Detect which cell encompasses the target text, then output its [x, y] center coordinate. 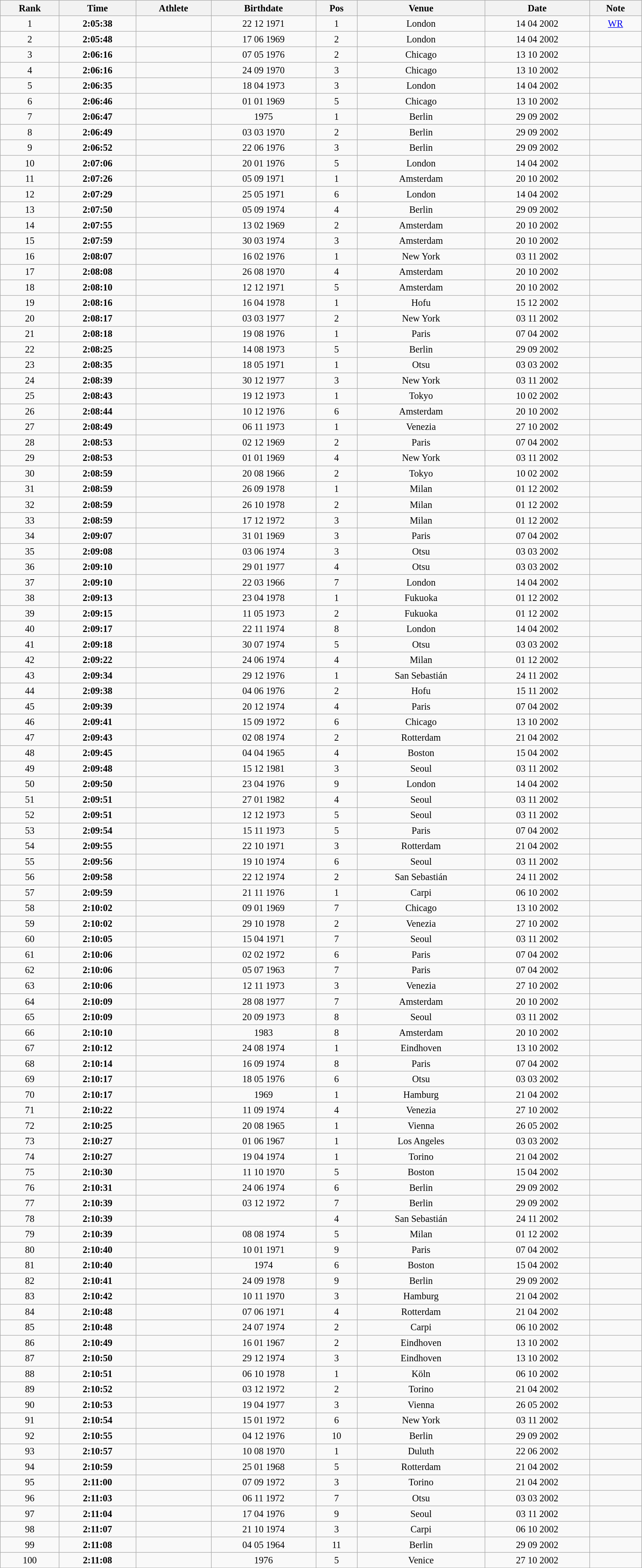
19 [30, 303]
2:09:45 [98, 753]
37 [30, 582]
51 [30, 800]
29 12 1974 [264, 1358]
61 [30, 955]
2:08:16 [98, 303]
68 [30, 1064]
23 04 1978 [264, 598]
75 [30, 1172]
2:07:06 [98, 163]
2:09:34 [98, 675]
2:08:08 [98, 272]
2:10:51 [98, 1374]
2:09:50 [98, 784]
2:06:46 [98, 101]
91 [30, 1420]
Venice [421, 1560]
2:09:54 [98, 831]
12 12 1971 [264, 287]
2:08:43 [98, 396]
2:09:41 [98, 722]
95 [30, 1482]
15 11 2002 [537, 691]
2:08:35 [98, 365]
2:09:18 [98, 644]
05 07 1963 [264, 970]
54 [30, 846]
21 11 1976 [264, 893]
09 01 1969 [264, 908]
2:11:07 [98, 1529]
2:10:53 [98, 1405]
2:08:39 [98, 380]
2:10:49 [98, 1343]
43 [30, 675]
2:06:52 [98, 148]
2:10:14 [98, 1064]
17 [30, 272]
2:11:03 [98, 1498]
WR [616, 24]
20 09 1973 [264, 1017]
36 [30, 567]
2:09:13 [98, 598]
Venue [421, 8]
70 [30, 1095]
46 [30, 722]
77 [30, 1203]
2:09:43 [98, 737]
24 [30, 380]
2:10:55 [98, 1436]
01 06 1967 [264, 1141]
16 02 1976 [264, 256]
2:10:12 [98, 1048]
17 06 1969 [264, 39]
27 01 1982 [264, 800]
11 05 1973 [264, 613]
55 [30, 862]
96 [30, 1498]
2:05:38 [98, 24]
2:08:17 [98, 318]
13 [30, 210]
89 [30, 1389]
Athlete [174, 8]
74 [30, 1157]
2:10:42 [98, 1296]
2:06:35 [98, 86]
2:10:25 [98, 1126]
69 [30, 1079]
2:08:44 [98, 412]
20 [30, 318]
05 09 1974 [264, 210]
10 11 1970 [264, 1296]
64 [30, 1001]
22 03 1966 [264, 582]
49 [30, 768]
22 11 1974 [264, 629]
73 [30, 1141]
2:08:18 [98, 334]
06 10 1978 [264, 1374]
22 06 1976 [264, 148]
57 [30, 893]
1975 [264, 117]
26 08 1970 [264, 272]
2:09:39 [98, 706]
Birthdate [264, 8]
07 09 1972 [264, 1482]
11 10 1970 [264, 1172]
63 [30, 986]
2:08:49 [98, 427]
1969 [264, 1095]
15 12 2002 [537, 303]
2:09:38 [98, 691]
50 [30, 784]
18 05 1976 [264, 1079]
15 12 1981 [264, 768]
60 [30, 939]
66 [30, 1032]
29 10 1978 [264, 924]
28 [30, 443]
32 [30, 505]
31 [30, 489]
Los Angeles [421, 1141]
22 [30, 349]
19 04 1974 [264, 1157]
17 04 1976 [264, 1513]
93 [30, 1451]
20 01 1976 [264, 163]
52 [30, 815]
2:09:58 [98, 877]
23 04 1976 [264, 784]
26 10 1978 [264, 505]
99 [30, 1544]
03 03 1970 [264, 132]
13 02 1969 [264, 225]
29 01 1977 [264, 567]
2:10:05 [98, 939]
18 [30, 287]
22 06 2002 [537, 1451]
65 [30, 1017]
90 [30, 1405]
1976 [264, 1560]
04 04 1965 [264, 753]
81 [30, 1265]
02 08 1974 [264, 737]
40 [30, 629]
92 [30, 1436]
100 [30, 1560]
2:11:04 [98, 1513]
03 06 1974 [264, 551]
79 [30, 1234]
16 09 1974 [264, 1064]
04 12 1976 [264, 1436]
2:09:48 [98, 768]
14 [30, 225]
2:09:07 [98, 536]
2:10:52 [98, 1389]
2:10:50 [98, 1358]
2:10:30 [98, 1172]
20 08 1965 [264, 1126]
97 [30, 1513]
48 [30, 753]
24 08 1974 [264, 1048]
86 [30, 1343]
03 03 1977 [264, 318]
14 08 1973 [264, 349]
2:09:56 [98, 862]
25 01 1968 [264, 1467]
1983 [264, 1032]
2:11:00 [98, 1482]
34 [30, 536]
94 [30, 1467]
2:10:22 [98, 1110]
2:10:10 [98, 1032]
11 09 1974 [264, 1110]
1974 [264, 1265]
12 12 1973 [264, 815]
2:05:48 [98, 39]
2:09:15 [98, 613]
2:07:29 [98, 194]
16 01 1967 [264, 1343]
62 [30, 970]
10 12 1976 [264, 412]
35 [30, 551]
19 12 1973 [264, 396]
15 11 1973 [264, 831]
2:10:57 [98, 1451]
25 05 1971 [264, 194]
23 [30, 365]
76 [30, 1188]
30 [30, 474]
56 [30, 877]
2:10:41 [98, 1281]
2:09:55 [98, 846]
21 [30, 334]
04 05 1964 [264, 1544]
15 01 1972 [264, 1420]
29 12 1976 [264, 675]
02 02 1972 [264, 955]
12 11 1973 [264, 986]
24 09 1978 [264, 1281]
26 09 1978 [264, 489]
19 04 1977 [264, 1405]
72 [30, 1126]
84 [30, 1312]
19 10 1974 [264, 862]
24 09 1970 [264, 70]
15 04 1971 [264, 939]
80 [30, 1250]
42 [30, 660]
59 [30, 924]
17 12 1972 [264, 520]
38 [30, 598]
05 09 1971 [264, 179]
22 12 1971 [264, 24]
19 08 1976 [264, 334]
45 [30, 706]
30 12 1977 [264, 380]
30 03 1974 [264, 241]
2:07:55 [98, 225]
Pos [337, 8]
82 [30, 1281]
2:08:10 [98, 287]
88 [30, 1374]
18 04 1973 [264, 86]
Note [616, 8]
44 [30, 691]
29 [30, 458]
58 [30, 908]
04 06 1976 [264, 691]
78 [30, 1219]
Köln [421, 1374]
2:07:59 [98, 241]
06 11 1972 [264, 1498]
39 [30, 613]
2:08:25 [98, 349]
26 [30, 412]
Time [98, 8]
2:10:59 [98, 1467]
06 11 1973 [264, 427]
2:09:08 [98, 551]
15 [30, 241]
Date [537, 8]
22 10 1971 [264, 846]
53 [30, 831]
2:07:50 [98, 210]
2:09:22 [98, 660]
Duluth [421, 1451]
07 05 1976 [264, 55]
10 08 1970 [264, 1451]
33 [30, 520]
2:10:31 [98, 1188]
31 01 1969 [264, 536]
87 [30, 1358]
83 [30, 1296]
41 [30, 644]
07 06 1971 [264, 1312]
67 [30, 1048]
2:09:59 [98, 893]
85 [30, 1327]
71 [30, 1110]
15 09 1972 [264, 722]
16 04 1978 [264, 303]
24 07 1974 [264, 1327]
10 01 1971 [264, 1250]
02 12 1969 [264, 443]
12 [30, 194]
20 08 1966 [264, 474]
25 [30, 396]
20 12 1974 [264, 706]
2:08:07 [98, 256]
21 10 1974 [264, 1529]
2:07:26 [98, 179]
30 07 1974 [264, 644]
16 [30, 256]
27 [30, 427]
18 05 1971 [264, 365]
2:06:49 [98, 132]
98 [30, 1529]
08 08 1974 [264, 1234]
28 08 1977 [264, 1001]
2:06:47 [98, 117]
2:10:54 [98, 1420]
22 12 1974 [264, 877]
47 [30, 737]
2:09:17 [98, 629]
Rank [30, 8]
